Return [X, Y] of the center of cell containing provided text 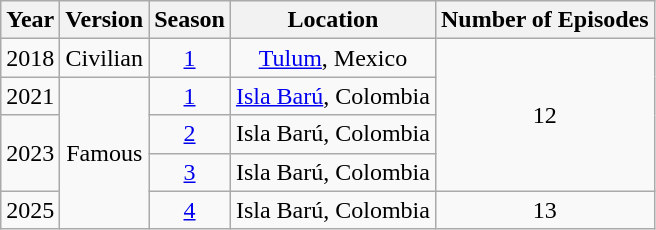
Season [190, 20]
Civilian [104, 58]
Year [30, 20]
13 [544, 210]
Version [104, 20]
2025 [30, 210]
2023 [30, 153]
2018 [30, 58]
2 [190, 134]
Location [332, 20]
Tulum, Mexico [332, 58]
Number of Episodes [544, 20]
2021 [30, 96]
3 [190, 172]
4 [190, 210]
12 [544, 115]
Famous [104, 153]
